Identify which cell holds the provided text, then report its (X, Y) central coordinate. 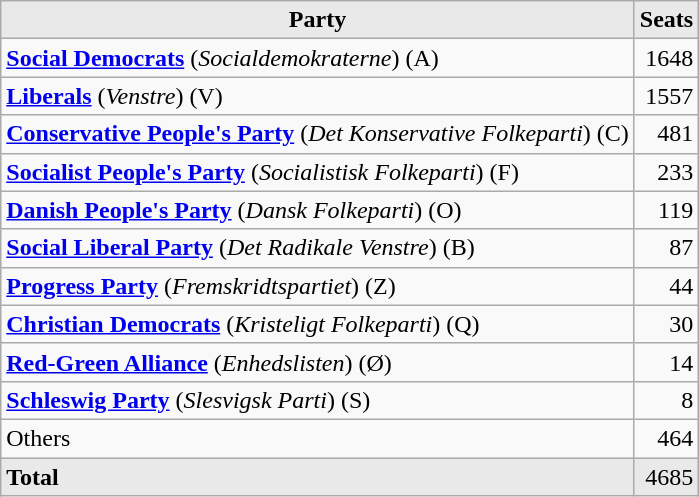
233 (666, 172)
Conservative People's Party (Det Konservative Folkeparti) (C) (318, 134)
Red-Green Alliance (Enhedslisten) (Ø) (318, 362)
30 (666, 324)
Progress Party (Fremskridtspartiet) (Z) (318, 286)
44 (666, 286)
Party (318, 20)
Danish People's Party (Dansk Folkeparti) (O) (318, 210)
Seats (666, 20)
8 (666, 400)
Total (318, 477)
Others (318, 438)
464 (666, 438)
Liberals (Venstre) (V) (318, 96)
481 (666, 134)
14 (666, 362)
Socialist People's Party (Socialistisk Folkeparti) (F) (318, 172)
119 (666, 210)
Schleswig Party (Slesvigsk Parti) (S) (318, 400)
1648 (666, 58)
1557 (666, 96)
Social Democrats (Socialdemokraterne) (A) (318, 58)
87 (666, 248)
Christian Democrats (Kristeligt Folkeparti) (Q) (318, 324)
Social Liberal Party (Det Radikale Venstre) (B) (318, 248)
4685 (666, 477)
